Output the [X, Y] coordinate of the center of the cell containing the given text.  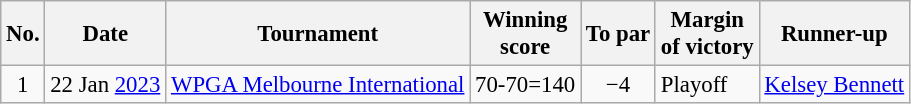
Tournament [318, 34]
Runner-up [834, 34]
1 [23, 85]
Winningscore [526, 34]
Marginof victory [707, 34]
WPGA Melbourne International [318, 85]
−4 [618, 85]
70-70=140 [526, 85]
Date [106, 34]
Kelsey Bennett [834, 85]
22 Jan 2023 [106, 85]
Playoff [707, 85]
No. [23, 34]
To par [618, 34]
